Search for the cell housing the specified text and yield its [X, Y] center coordinate. 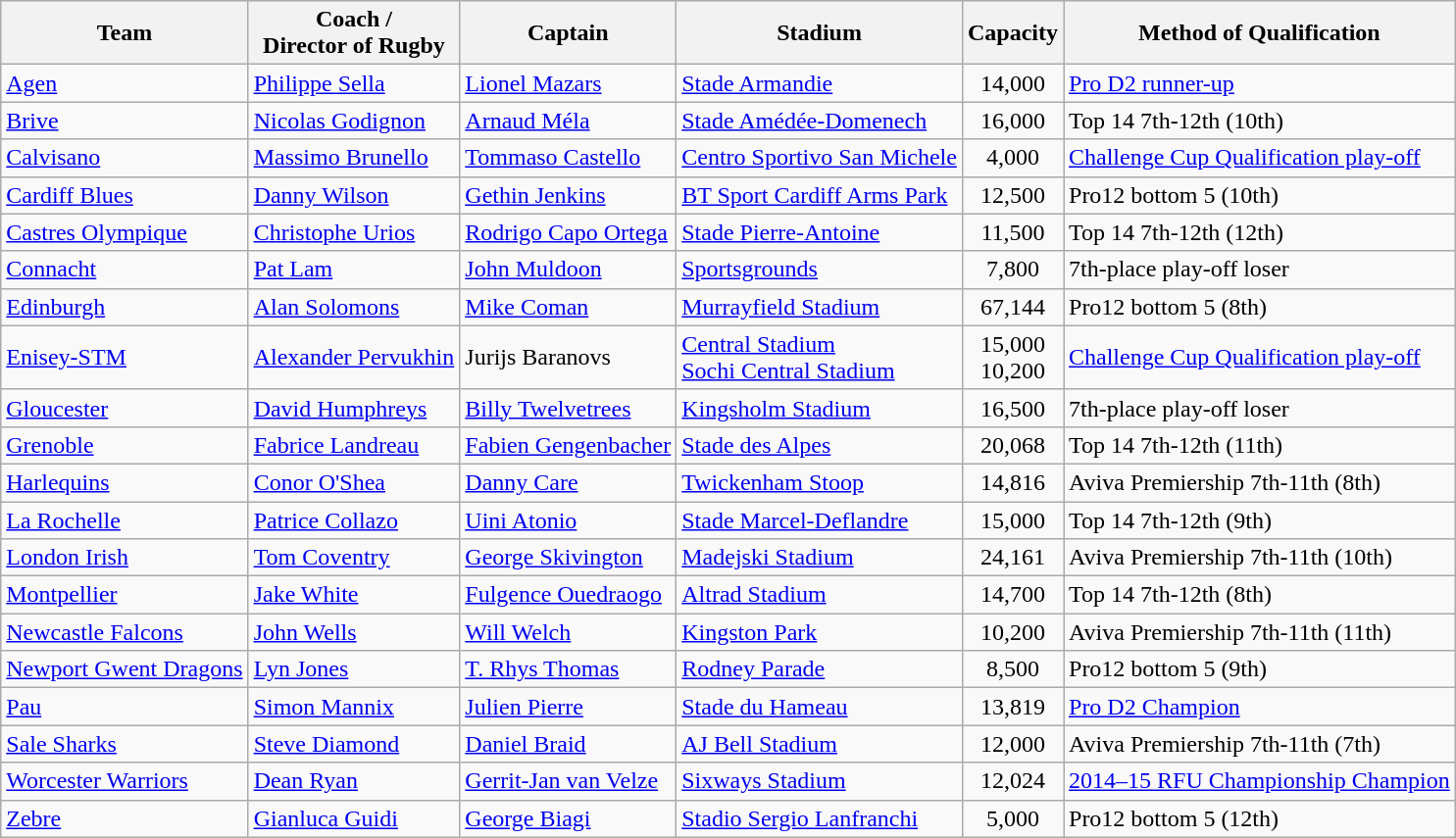
Jurijs Baranovs [569, 357]
Danny Wilson [354, 195]
2014–15 RFU Championship Champion [1259, 781]
8,500 [1012, 669]
Stade Amédée-Domenech [820, 121]
10,200 [1012, 632]
Zebre [125, 818]
Alexander Pervukhin [354, 357]
Top 14 7th-12th (11th) [1259, 445]
Alan Solomons [354, 307]
Dean Ryan [354, 781]
Captain [569, 33]
John Muldoon [569, 270]
Daniel Braid [569, 744]
7,800 [1012, 270]
Team [125, 33]
Uini Atonio [569, 520]
Mike Coman [569, 307]
Tom Coventry [354, 558]
Sale Sharks [125, 744]
14,000 [1012, 83]
5,000 [1012, 818]
Arnaud Méla [569, 121]
Calvisano [125, 158]
Harlequins [125, 482]
15,00010,200 [1012, 357]
Top 14 7th-12th (8th) [1259, 595]
12,024 [1012, 781]
Aviva Premiership 7th-11th (8th) [1259, 482]
Massimo Brunello [354, 158]
David Humphreys [354, 408]
Murrayfield Stadium [820, 307]
24,161 [1012, 558]
Christophe Urios [354, 232]
Stade des Alpes [820, 445]
14,700 [1012, 595]
Danny Care [569, 482]
14,816 [1012, 482]
Stade Marcel-Deflandre [820, 520]
11,500 [1012, 232]
Simon Mannix [354, 707]
Gethin Jenkins [569, 195]
Twickenham Stoop [820, 482]
Coach /Director of Rugby [354, 33]
Worcester Warriors [125, 781]
15,000 [1012, 520]
London Irish [125, 558]
Gloucester [125, 408]
Stade Armandie [820, 83]
Method of Qualification [1259, 33]
Fabrice Landreau [354, 445]
Newcastle Falcons [125, 632]
Capacity [1012, 33]
Pat Lam [354, 270]
Stadio Sergio Lanfranchi [820, 818]
Enisey-STM [125, 357]
Madejski Stadium [820, 558]
AJ Bell Stadium [820, 744]
Cardiff Blues [125, 195]
Pro12 bottom 5 (9th) [1259, 669]
Sixways Stadium [820, 781]
Connacht [125, 270]
Julien Pierre [569, 707]
Pro12 bottom 5 (8th) [1259, 307]
Pro D2 Champion [1259, 707]
Sportsgrounds [820, 270]
Fabien Gengenbacher [569, 445]
Top 14 7th-12th (12th) [1259, 232]
Grenoble [125, 445]
George Biagi [569, 818]
Philippe Sella [354, 83]
BT Sport Cardiff Arms Park [820, 195]
Centro Sportivo San Michele [820, 158]
Lyn Jones [354, 669]
T. Rhys Thomas [569, 669]
Kingsholm Stadium [820, 408]
12,500 [1012, 195]
Stade Pierre-Antoine [820, 232]
Montpellier [125, 595]
Altrad Stadium [820, 595]
Newport Gwent Dragons [125, 669]
16,000 [1012, 121]
Gianluca Guidi [354, 818]
Fulgence Ouedraogo [569, 595]
Pro12 bottom 5 (12th) [1259, 818]
Aviva Premiership 7th-11th (11th) [1259, 632]
Kingston Park [820, 632]
Castres Olympique [125, 232]
Nicolas Godignon [354, 121]
Stadium [820, 33]
Aviva Premiership 7th-11th (7th) [1259, 744]
20,068 [1012, 445]
Patrice Collazo [354, 520]
Tommaso Castello [569, 158]
16,500 [1012, 408]
4,000 [1012, 158]
Stade du Hameau [820, 707]
Conor O'Shea [354, 482]
Central StadiumSochi Central Stadium [820, 357]
Aviva Premiership 7th-11th (10th) [1259, 558]
67,144 [1012, 307]
Steve Diamond [354, 744]
Pro12 bottom 5 (10th) [1259, 195]
Billy Twelvetrees [569, 408]
Edinburgh [125, 307]
Rodrigo Capo Ortega [569, 232]
John Wells [354, 632]
Top 14 7th-12th (10th) [1259, 121]
Agen [125, 83]
Jake White [354, 595]
Will Welch [569, 632]
Pau [125, 707]
Brive [125, 121]
13,819 [1012, 707]
Rodney Parade [820, 669]
George Skivington [569, 558]
12,000 [1012, 744]
La Rochelle [125, 520]
Lionel Mazars [569, 83]
Gerrit-Jan van Velze [569, 781]
Pro D2 runner-up [1259, 83]
Top 14 7th-12th (9th) [1259, 520]
